Provide the [X, Y] coordinate of the cell's center where the given text is located.  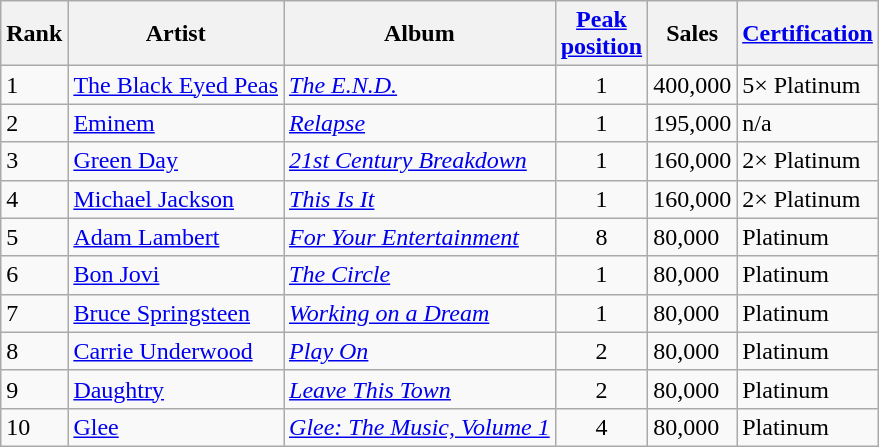
Leave This Town [420, 389]
Album [420, 34]
Glee [176, 427]
Adam Lambert [176, 237]
The E.N.D. [420, 85]
5× Platinum [808, 85]
21st Century Breakdown [420, 161]
The Black Eyed Peas [176, 85]
Green Day [176, 161]
Sales [692, 34]
Eminem [176, 123]
Glee: The Music, Volume 1 [420, 427]
For Your Entertainment [420, 237]
Rank [34, 34]
n/a [808, 123]
6 [34, 275]
3 [34, 161]
Bon Jovi [176, 275]
5 [34, 237]
Working on a Dream [420, 313]
This Is It [420, 199]
Certification [808, 34]
Michael Jackson [176, 199]
7 [34, 313]
9 [34, 389]
Relapse [420, 123]
Play On [420, 351]
Daughtry [176, 389]
Bruce Springsteen [176, 313]
Peakposition [601, 34]
The Circle [420, 275]
10 [34, 427]
Carrie Underwood [176, 351]
195,000 [692, 123]
Artist [176, 34]
400,000 [692, 85]
